Output the [X, Y] coordinate of the center of the cell containing the given text.  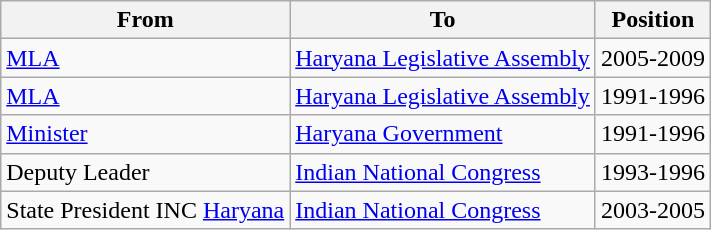
Haryana Government [443, 134]
2003-2005 [652, 210]
2005-2009 [652, 58]
State President INC Haryana [146, 210]
1993-1996 [652, 172]
From [146, 20]
To [443, 20]
Position [652, 20]
Minister [146, 134]
Deputy Leader [146, 172]
